Locate the cell with the specified text and output its [x, y] center coordinate. 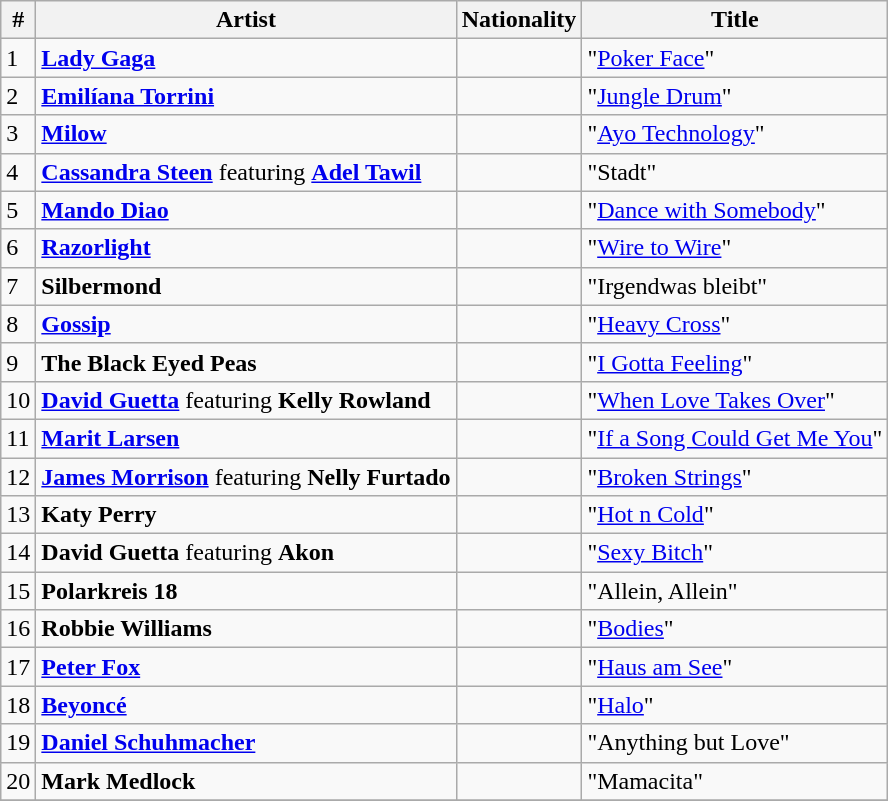
16 [18, 629]
"Dance with Somebody" [735, 210]
Daniel Schuhmacher [246, 743]
12 [18, 477]
"Broken Strings" [735, 477]
"Anything but Love" [735, 743]
1 [18, 58]
"I Gotta Feeling" [735, 362]
"Wire to Wire" [735, 248]
6 [18, 248]
"Halo" [735, 705]
9 [18, 362]
Nationality [519, 20]
10 [18, 400]
Marit Larsen [246, 438]
"Irgendwas bleibt" [735, 286]
19 [18, 743]
15 [18, 591]
David Guetta featuring Akon [246, 553]
20 [18, 781]
3 [18, 134]
Mando Diao [246, 210]
2 [18, 96]
"When Love Takes Over" [735, 400]
14 [18, 553]
Silbermond [246, 286]
"Stadt" [735, 172]
17 [18, 667]
"Poker Face" [735, 58]
"Sexy Bitch" [735, 553]
The Black Eyed Peas [246, 362]
"Hot n Cold" [735, 515]
"Jungle Drum" [735, 96]
"Allein, Allein" [735, 591]
Polarkreis 18 [246, 591]
Lady Gaga [246, 58]
5 [18, 210]
Artist [246, 20]
18 [18, 705]
# [18, 20]
"Heavy Cross" [735, 324]
13 [18, 515]
Cassandra Steen featuring Adel Tawil [246, 172]
Katy Perry [246, 515]
Beyoncé [246, 705]
11 [18, 438]
Title [735, 20]
8 [18, 324]
Milow [246, 134]
"Mamacita" [735, 781]
7 [18, 286]
"If a Song Could Get Me You" [735, 438]
Gossip [246, 324]
Peter Fox [246, 667]
David Guetta featuring Kelly Rowland [246, 400]
Emilíana Torrini [246, 96]
"Bodies" [735, 629]
4 [18, 172]
Robbie Williams [246, 629]
Mark Medlock [246, 781]
"Ayo Technology" [735, 134]
"Haus am See" [735, 667]
Razorlight [246, 248]
James Morrison featuring Nelly Furtado [246, 477]
